Provide the [X, Y] coordinate of the cell's center where the given text is located.  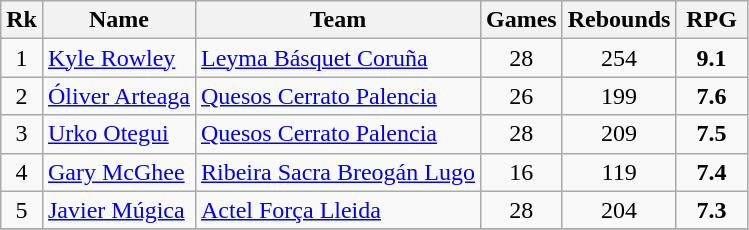
199 [619, 96]
Urko Otegui [118, 134]
Ribeira Sacra Breogán Lugo [338, 172]
254 [619, 58]
119 [619, 172]
Gary McGhee [118, 172]
Rk [22, 20]
Name [118, 20]
Games [521, 20]
9.1 [712, 58]
204 [619, 210]
Óliver Arteaga [118, 96]
7.6 [712, 96]
RPG [712, 20]
1 [22, 58]
16 [521, 172]
5 [22, 210]
Actel Força Lleida [338, 210]
Rebounds [619, 20]
Leyma Básquet Coruña [338, 58]
Kyle Rowley [118, 58]
209 [619, 134]
7.5 [712, 134]
7.4 [712, 172]
4 [22, 172]
26 [521, 96]
7.3 [712, 210]
Javier Múgica [118, 210]
2 [22, 96]
Team [338, 20]
3 [22, 134]
